Capture the cell that displays the provided text and extract its [x, y] central coordinate. 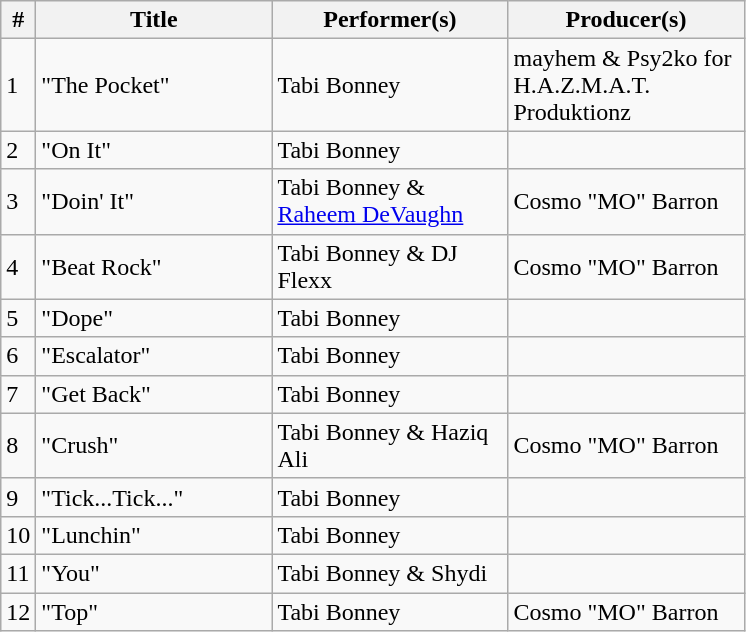
Producer(s) [626, 20]
"Get Back" [154, 394]
"Doin' It" [154, 202]
Tabi Bonney & Shydi [390, 573]
Performer(s) [390, 20]
Tabi Bonney & Haziq Ali [390, 446]
"Escalator" [154, 356]
12 [18, 611]
"Dope" [154, 318]
"Crush" [154, 446]
11 [18, 573]
9 [18, 497]
Tabi Bonney & DJ Flexx [390, 266]
6 [18, 356]
8 [18, 446]
1 [18, 85]
mayhem & Psy2ko for H.A.Z.M.A.T. Produktionz [626, 85]
4 [18, 266]
"The Pocket" [154, 85]
7 [18, 394]
# [18, 20]
2 [18, 150]
3 [18, 202]
"Top" [154, 611]
Title [154, 20]
"You" [154, 573]
"Beat Rock" [154, 266]
Tabi Bonney & Raheem DeVaughn [390, 202]
10 [18, 535]
"Lunchin" [154, 535]
"Tick...Tick..." [154, 497]
"On It" [154, 150]
5 [18, 318]
